Detect which cell encompasses the target text, then output its (X, Y) center coordinate. 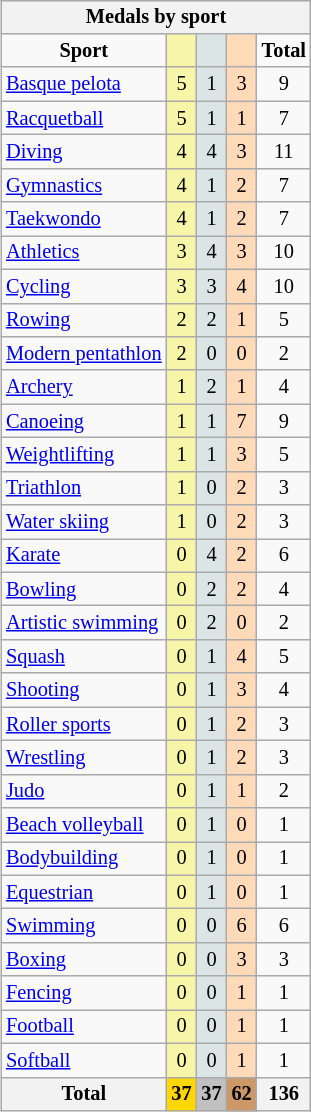
Athletics (84, 253)
Squash (84, 657)
Bodybuilding (84, 859)
Triathlon (84, 488)
Bowling (84, 589)
Taekwondo (84, 219)
Fencing (84, 993)
136 (284, 1094)
Archery (84, 387)
Artistic swimming (84, 623)
Judo (84, 791)
Diving (84, 152)
Roller sports (84, 724)
Cycling (84, 286)
Racquetball (84, 118)
Football (84, 1027)
Gymnastics (84, 185)
Wrestling (84, 758)
Medals by sport (156, 17)
Sport (84, 51)
Basque pelota (84, 84)
62 (242, 1094)
Canoeing (84, 421)
Karate (84, 556)
Beach volleyball (84, 825)
Boxing (84, 960)
Water skiing (84, 522)
11 (284, 152)
Shooting (84, 690)
Equestrian (84, 892)
Rowing (84, 320)
Swimming (84, 926)
Modern pentathlon (84, 354)
Weightlifting (84, 455)
Softball (84, 1060)
